Scan for the cell matching the given text and deliver its [x, y] coordinate at center. 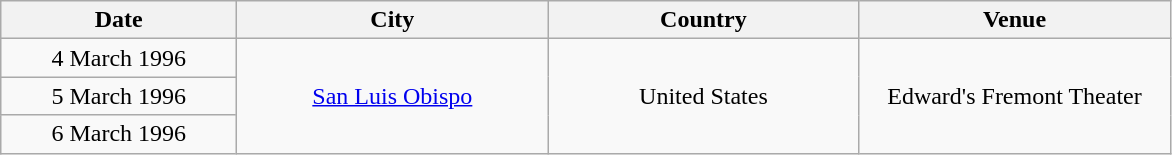
6 March 1996 [119, 134]
Edward's Fremont Theater [1014, 96]
United States [704, 96]
San Luis Obispo [392, 96]
Venue [1014, 20]
5 March 1996 [119, 96]
City [392, 20]
4 March 1996 [119, 58]
Date [119, 20]
Country [704, 20]
